Scan for the cell matching the given text and deliver its [x, y] coordinate at center. 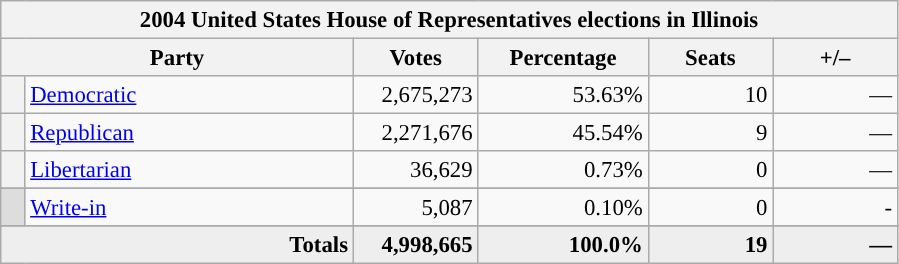
9 [710, 133]
Percentage [563, 58]
2,271,676 [416, 133]
5,087 [416, 208]
45.54% [563, 133]
Republican [189, 133]
10 [710, 95]
4,998,665 [416, 245]
0.10% [563, 208]
- [836, 208]
36,629 [416, 170]
100.0% [563, 245]
Libertarian [189, 170]
Totals [178, 245]
Democratic [189, 95]
0.73% [563, 170]
Party [178, 58]
19 [710, 245]
Write-in [189, 208]
2004 United States House of Representatives elections in Illinois [450, 20]
2,675,273 [416, 95]
53.63% [563, 95]
Votes [416, 58]
+/– [836, 58]
Seats [710, 58]
